Locate the cell with the specified text and output its (X, Y) center coordinate. 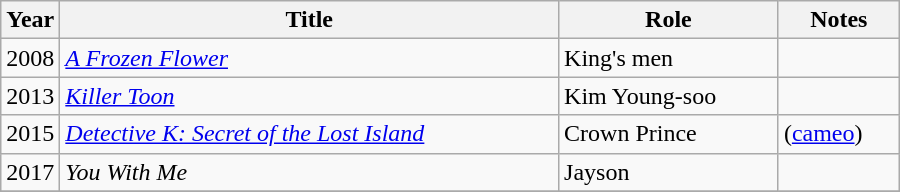
Detective K: Secret of the Lost Island (310, 134)
Notes (838, 20)
Year (30, 20)
Role (669, 20)
Title (310, 20)
Crown Prince (669, 134)
You With Me (310, 172)
Jayson (669, 172)
A Frozen Flower (310, 58)
Killer Toon (310, 96)
Kim Young-soo (669, 96)
King's men (669, 58)
2017 (30, 172)
2008 (30, 58)
2015 (30, 134)
(cameo) (838, 134)
2013 (30, 96)
